Return [X, Y] of the center of cell containing provided text 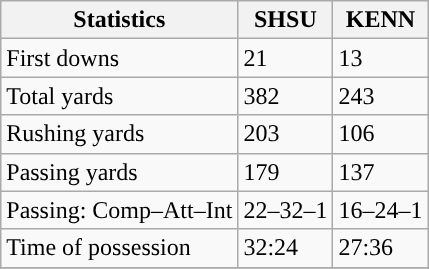
16–24–1 [380, 210]
Total yards [120, 96]
27:36 [380, 248]
Passing yards [120, 172]
SHSU [286, 20]
Statistics [120, 20]
22–32–1 [286, 210]
Passing: Comp–Att–Int [120, 210]
179 [286, 172]
382 [286, 96]
Rushing yards [120, 134]
32:24 [286, 248]
13 [380, 58]
First downs [120, 58]
Time of possession [120, 248]
203 [286, 134]
21 [286, 58]
KENN [380, 20]
243 [380, 96]
137 [380, 172]
106 [380, 134]
